Search for the cell housing the specified text and yield its (x, y) center coordinate. 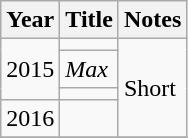
2015 (30, 69)
Title (90, 20)
2016 (30, 118)
Year (30, 20)
Notes (152, 20)
Max (90, 69)
Short (152, 88)
